Locate the cell with the specified text and output its (X, Y) center coordinate. 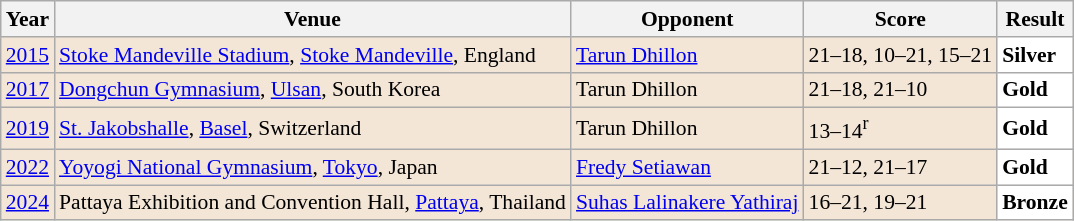
Fredy Setiawan (688, 167)
Opponent (688, 19)
Silver (1035, 55)
2017 (28, 90)
2022 (28, 167)
2024 (28, 203)
21–12, 21–17 (901, 167)
Dongchun Gymnasium, Ulsan, South Korea (312, 90)
Pattaya Exhibition and Convention Hall, Pattaya, Thailand (312, 203)
16–21, 19–21 (901, 203)
2019 (28, 128)
2015 (28, 55)
Result (1035, 19)
Yoyogi National Gymnasium, Tokyo, Japan (312, 167)
Stoke Mandeville Stadium, Stoke Mandeville, England (312, 55)
21–18, 10–21, 15–21 (901, 55)
13–14r (901, 128)
Bronze (1035, 203)
Venue (312, 19)
Year (28, 19)
21–18, 21–10 (901, 90)
Score (901, 19)
Suhas Lalinakere Yathiraj (688, 203)
St. Jakobshalle, Basel, Switzerland (312, 128)
